Search for the cell housing the specified text and yield its (x, y) center coordinate. 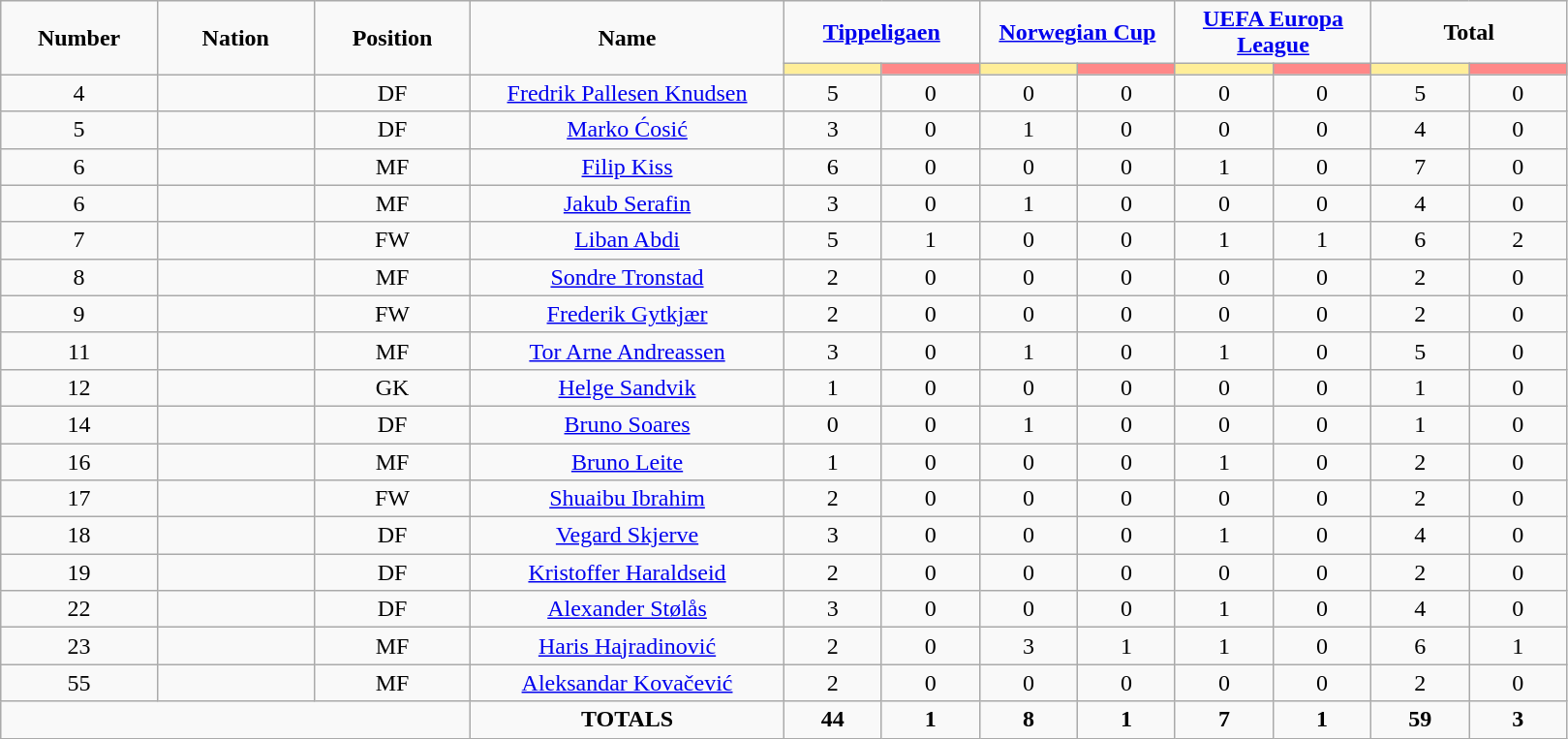
Name (628, 38)
Haris Hajradinović (628, 646)
14 (79, 424)
Tor Arne Andreassen (628, 351)
Vegard Skjerve (628, 536)
19 (79, 572)
18 (79, 536)
Fredrik Pallesen Knudsen (628, 93)
Bruno Soares (628, 424)
16 (79, 462)
TOTALS (628, 720)
11 (79, 351)
Number (79, 38)
Kristoffer Haraldseid (628, 572)
Marko Ćosić (628, 130)
Norwegian Cup (1077, 33)
17 (79, 499)
Aleksandar Kovačević (628, 683)
Sondre Tronstad (628, 277)
59 (1420, 720)
44 (833, 720)
Frederik Gytkjær (628, 314)
55 (79, 683)
Position (392, 38)
Helge Sandvik (628, 387)
Tippeligaen (881, 33)
Total (1469, 33)
Bruno Leite (628, 462)
Alexander Stølås (628, 609)
Nation (235, 38)
Filip Kiss (628, 167)
Shuaibu Ibrahim (628, 499)
Liban Abdi (628, 240)
12 (79, 387)
Jakub Serafin (628, 203)
UEFA Europa League (1273, 33)
GK (392, 387)
22 (79, 609)
9 (79, 314)
23 (79, 646)
